Output the [X, Y] coordinate of the center of the cell containing the given text.  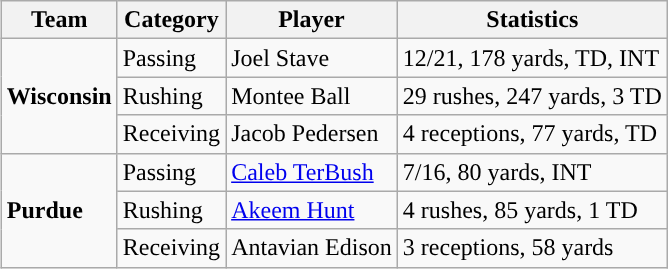
Wisconsin [59, 96]
4 receptions, 77 yards, TD [532, 134]
7/16, 80 yards, INT [532, 172]
Montee Ball [312, 96]
Player [312, 20]
Jacob Pedersen [312, 134]
Team [59, 20]
Category [171, 20]
12/21, 178 yards, TD, INT [532, 58]
4 rushes, 85 yards, 1 TD [532, 210]
Akeem Hunt [312, 210]
Caleb TerBush [312, 172]
Joel Stave [312, 58]
29 rushes, 247 yards, 3 TD [532, 96]
Purdue [59, 210]
Antavian Edison [312, 248]
3 receptions, 58 yards [532, 248]
Statistics [532, 20]
